Determine the [x, y] coordinate at the center of the cell enclosing the given text.  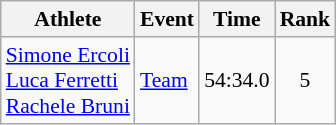
54:34.0 [236, 80]
Event [167, 19]
Rank [306, 19]
Simone ErcoliLuca FerrettiRachele Bruni [68, 80]
Time [236, 19]
Team [167, 80]
5 [306, 80]
Athlete [68, 19]
